Search for the cell housing the specified text and yield its [x, y] center coordinate. 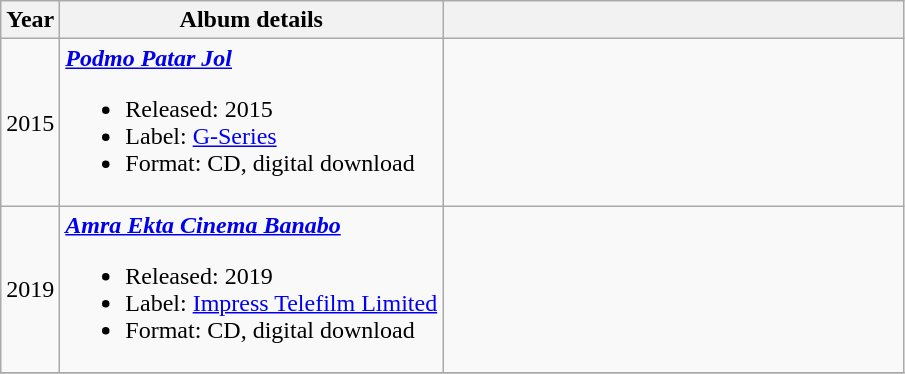
Podmo Patar JolReleased: 2015Label: G-SeriesFormat: CD, digital download [252, 122]
2015 [30, 122]
2019 [30, 290]
Year [30, 20]
Album details [252, 20]
Amra Ekta Cinema BanaboReleased: 2019Label: Impress Telefilm LimitedFormat: CD, digital download [252, 290]
